For the text-containing cell, return its midpoint in [X, Y] coordinate format. 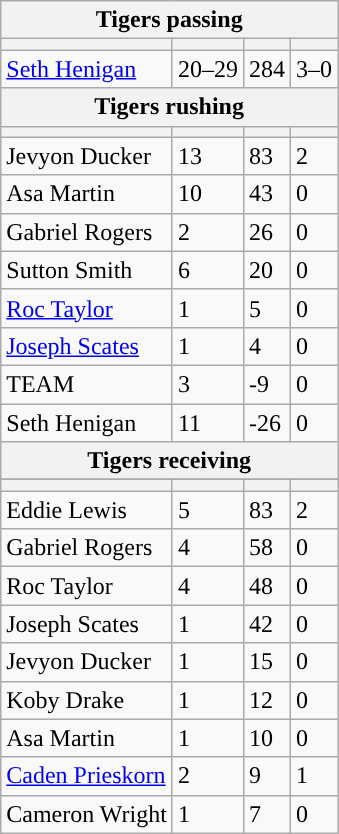
Eddie Lewis [87, 510]
43 [266, 194]
-26 [266, 423]
13 [208, 156]
26 [266, 232]
11 [208, 423]
48 [266, 586]
6 [208, 270]
Caden Prieskorn [87, 776]
Cameron Wright [87, 814]
Sutton Smith [87, 270]
42 [266, 624]
3–0 [314, 69]
Koby Drake [87, 700]
Tigers passing [170, 20]
9 [266, 776]
12 [266, 700]
TEAM [87, 384]
3 [208, 384]
20 [266, 270]
7 [266, 814]
-9 [266, 384]
284 [266, 69]
Tigers receiving [170, 461]
15 [266, 662]
Tigers rushing [170, 107]
20–29 [208, 69]
58 [266, 548]
